Output the (X, Y) coordinate of the center of the cell containing the given text.  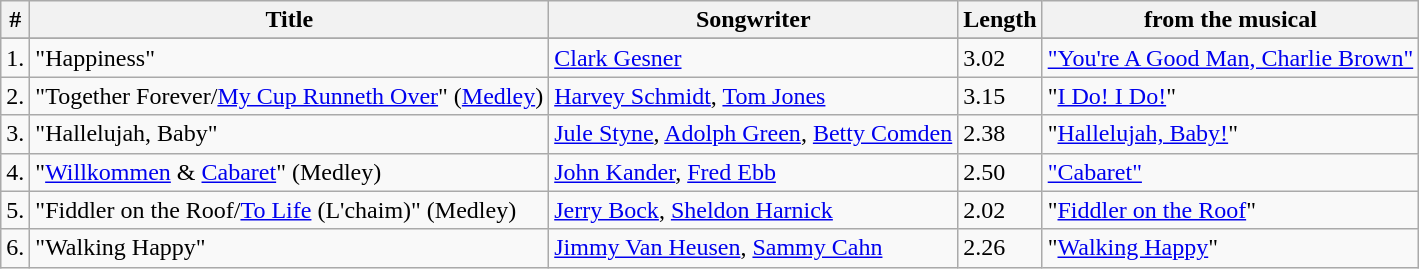
Harvey Schmidt, Tom Jones (754, 96)
"Hallelujah, Baby" (290, 134)
3. (16, 134)
3.15 (1000, 96)
John Kander, Fred Ebb (754, 172)
"Hallelujah, Baby!" (1230, 134)
"Fiddler on the Roof/To Life (L'chaim)" (Medley) (290, 210)
"I Do! I Do!" (1230, 96)
from the musical (1230, 20)
# (16, 20)
"Cabaret" (1230, 172)
"Happiness" (290, 58)
Jule Styne, Adolph Green, Betty Comden (754, 134)
Clark Gesner (754, 58)
Length (1000, 20)
2.26 (1000, 248)
2.02 (1000, 210)
6. (16, 248)
Jerry Bock, Sheldon Harnick (754, 210)
"Together Forever/My Cup Runneth Over" (Medley) (290, 96)
2.50 (1000, 172)
5. (16, 210)
2. (16, 96)
1. (16, 58)
4. (16, 172)
Jimmy Van Heusen, Sammy Cahn (754, 248)
3.02 (1000, 58)
"Willkommen & Cabaret" (Medley) (290, 172)
Songwriter (754, 20)
"You're A Good Man, Charlie Brown" (1230, 58)
Title (290, 20)
2.38 (1000, 134)
"Fiddler on the Roof" (1230, 210)
